Return (x, y) of the center of cell containing provided text 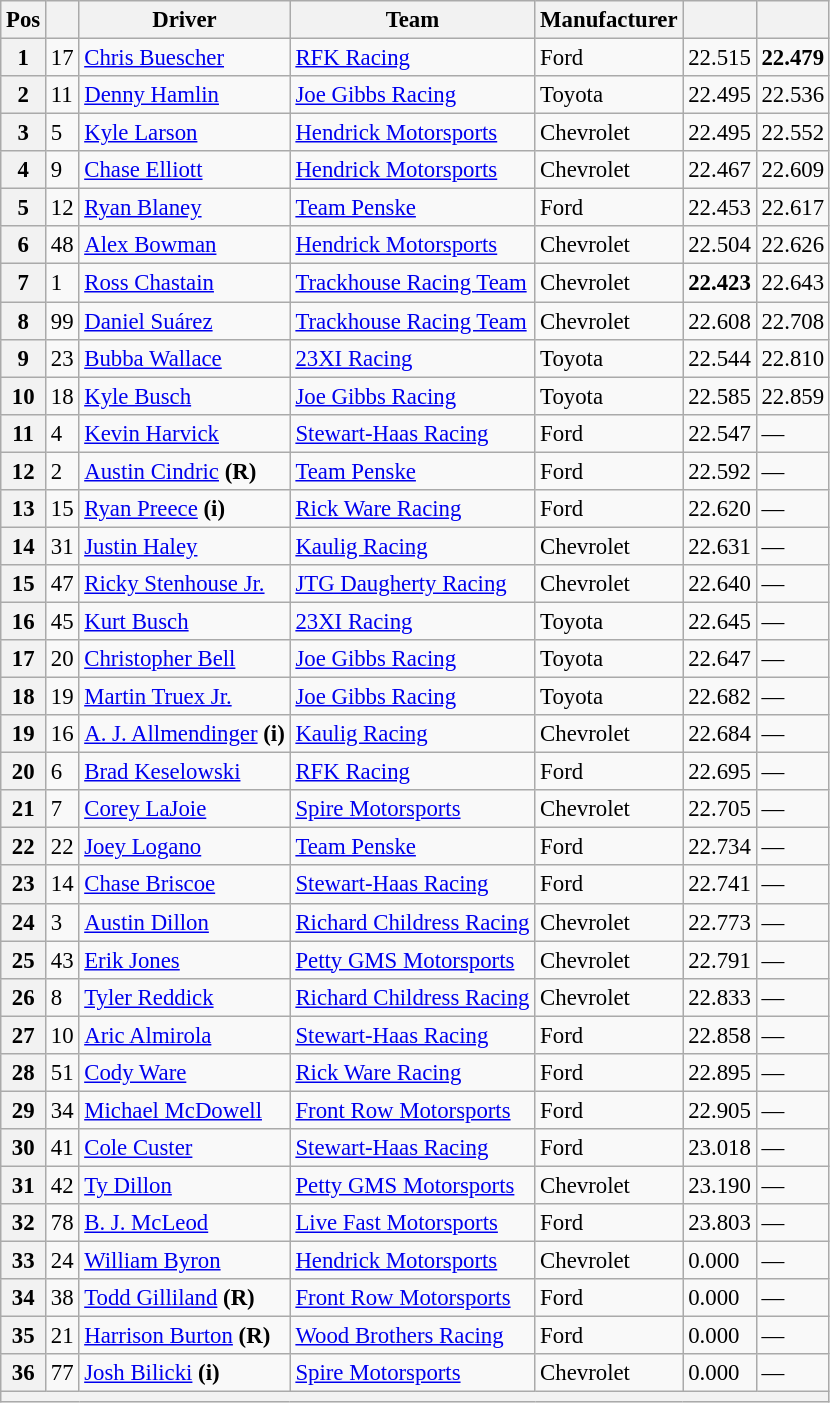
22.423 (720, 283)
22.705 (720, 809)
Team (412, 20)
27 (24, 1035)
22.833 (720, 997)
22.609 (792, 170)
22.504 (720, 245)
Manufacturer (609, 20)
22.810 (792, 358)
22.895 (720, 1073)
22.608 (720, 321)
Ty Dillon (184, 1185)
B. J. McLeod (184, 1223)
30 (24, 1148)
99 (62, 321)
78 (62, 1223)
JTG Daugherty Racing (412, 584)
Pos (24, 20)
22.515 (720, 58)
22.552 (792, 133)
Chase Briscoe (184, 885)
22.695 (720, 772)
22.592 (720, 471)
38 (62, 1298)
25 (24, 960)
Michael McDowell (184, 1110)
22.626 (792, 245)
33 (24, 1261)
22.467 (720, 170)
Chase Elliott (184, 170)
A. J. Allmendinger (i) (184, 734)
22.773 (720, 922)
Joey Logano (184, 847)
22.645 (720, 621)
22.479 (792, 58)
Ricky Stenhouse Jr. (184, 584)
45 (62, 621)
32 (24, 1223)
42 (62, 1185)
23.190 (720, 1185)
22.643 (792, 283)
Aric Almirola (184, 1035)
Kevin Harvick (184, 433)
William Byron (184, 1261)
22.682 (720, 697)
35 (24, 1336)
22.631 (720, 546)
47 (62, 584)
Ryan Blaney (184, 208)
22.585 (720, 396)
22.684 (720, 734)
Todd Gilliland (R) (184, 1298)
Christopher Bell (184, 659)
Denny Hamlin (184, 95)
Austin Dillon (184, 922)
28 (24, 1073)
Austin Cindric (R) (184, 471)
51 (62, 1073)
23.018 (720, 1148)
Corey LaJoie (184, 809)
29 (24, 1110)
Tyler Reddick (184, 997)
22.544 (720, 358)
22.858 (720, 1035)
Harrison Burton (R) (184, 1336)
Kyle Larson (184, 133)
22.734 (720, 847)
13 (24, 509)
41 (62, 1148)
22.640 (720, 584)
22.453 (720, 208)
Kyle Busch (184, 396)
36 (24, 1373)
Bubba Wallace (184, 358)
Justin Haley (184, 546)
Erik Jones (184, 960)
26 (24, 997)
Kurt Busch (184, 621)
Live Fast Motorsports (412, 1223)
22.620 (720, 509)
Josh Bilicki (i) (184, 1373)
22.647 (720, 659)
Ryan Preece (i) (184, 509)
Driver (184, 20)
77 (62, 1373)
22.741 (720, 885)
22.536 (792, 95)
Cody Ware (184, 1073)
Ross Chastain (184, 283)
Martin Truex Jr. (184, 697)
22.905 (720, 1110)
22.791 (720, 960)
Wood Brothers Racing (412, 1336)
Brad Keselowski (184, 772)
48 (62, 245)
22.708 (792, 321)
Daniel Suárez (184, 321)
23.803 (720, 1223)
Chris Buescher (184, 58)
Alex Bowman (184, 245)
22.859 (792, 396)
22.547 (720, 433)
43 (62, 960)
22.617 (792, 208)
Cole Custer (184, 1148)
